From the cell containing the given text, extract its center point as (X, Y) coordinate. 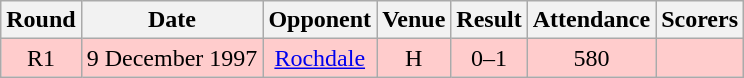
580 (591, 58)
Round (41, 20)
Attendance (591, 20)
Date (172, 20)
Scorers (700, 20)
Venue (414, 20)
0–1 (489, 58)
H (414, 58)
9 December 1997 (172, 58)
R1 (41, 58)
Rochdale (320, 58)
Result (489, 20)
Opponent (320, 20)
